Output the (x, y) coordinate of the center of the cell containing the given text.  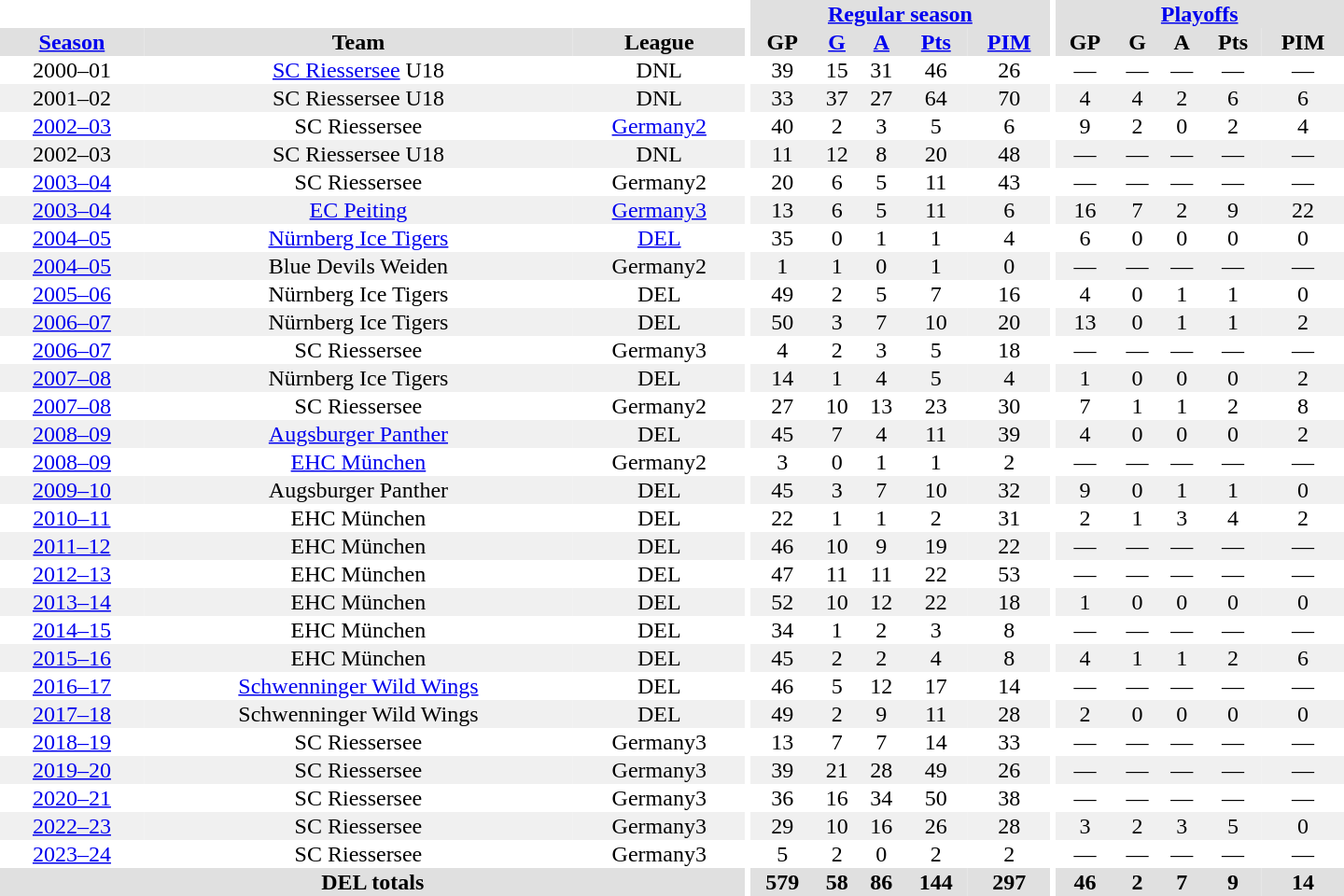
2014–15 (72, 630)
58 (837, 882)
2009–10 (72, 490)
35 (782, 238)
Team (358, 42)
48 (1009, 154)
2015–16 (72, 658)
Playoffs (1199, 14)
70 (1009, 98)
297 (1009, 882)
47 (782, 574)
32 (1009, 490)
43 (1009, 182)
2023–24 (72, 854)
Blue Devils Weiden (358, 266)
2005–06 (72, 294)
86 (882, 882)
52 (782, 602)
2017–18 (72, 714)
EC Peiting (358, 210)
144 (935, 882)
2016–17 (72, 686)
38 (1009, 798)
2010–11 (72, 518)
2013–14 (72, 602)
2001–02 (72, 98)
21 (837, 770)
DEL totals (372, 882)
36 (782, 798)
2022–23 (72, 826)
64 (935, 98)
53 (1009, 574)
League (659, 42)
2019–20 (72, 770)
2018–19 (72, 742)
29 (782, 826)
19 (935, 546)
17 (935, 686)
2012–13 (72, 574)
37 (837, 98)
Season (72, 42)
Regular season (900, 14)
23 (935, 406)
2011–12 (72, 546)
2000–01 (72, 70)
2020–21 (72, 798)
579 (782, 882)
40 (782, 126)
30 (1009, 406)
15 (837, 70)
